Search for the cell housing the specified text and yield its (x, y) center coordinate. 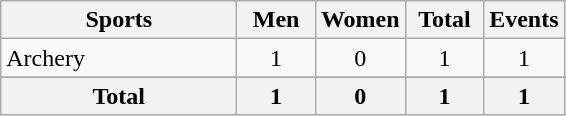
Archery (119, 58)
Events (524, 20)
Sports (119, 20)
Women (360, 20)
Men (276, 20)
